From the cell containing the given text, extract its center point as [x, y] coordinate. 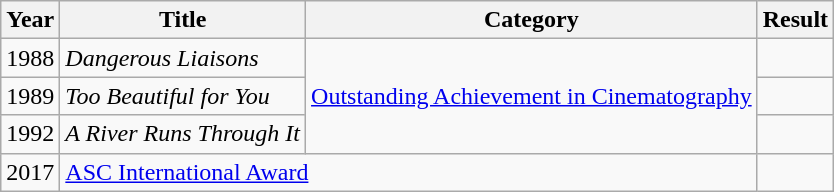
Year [30, 20]
Title [183, 20]
Dangerous Liaisons [183, 58]
2017 [30, 172]
1989 [30, 96]
ASC International Award [408, 172]
Outstanding Achievement in Cinematography [532, 96]
1992 [30, 134]
Too Beautiful for You [183, 96]
Result [795, 20]
A River Runs Through It [183, 134]
1988 [30, 58]
Category [532, 20]
